Pinpoint the cell where the given text exists, returning its [x, y] midpoint coordinate. 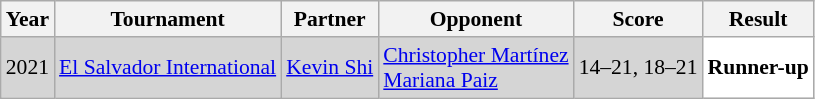
2021 [28, 68]
Opponent [476, 19]
Christopher Martínez Mariana Paiz [476, 68]
Partner [330, 19]
El Salvador International [168, 68]
Result [758, 19]
Score [638, 19]
Runner-up [758, 68]
Tournament [168, 19]
Year [28, 19]
Kevin Shi [330, 68]
14–21, 18–21 [638, 68]
